Return (X, Y) of the center of cell containing provided text 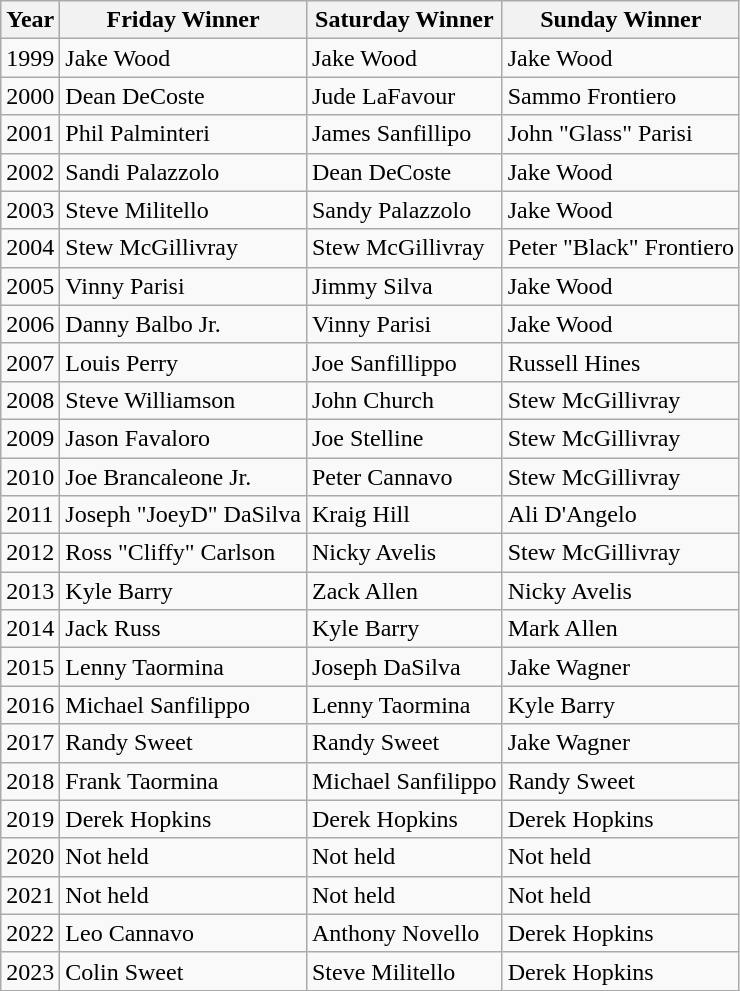
Sandy Palazzolo (404, 210)
Leo Cannavo (184, 933)
Joe Brancaleone Jr. (184, 477)
Sammo Frontiero (620, 96)
2007 (30, 362)
2005 (30, 286)
2006 (30, 324)
Peter "Black" Frontiero (620, 248)
Phil Palminteri (184, 134)
2023 (30, 971)
Jack Russ (184, 629)
Ali D'Angelo (620, 515)
2010 (30, 477)
2000 (30, 96)
Frank Taormina (184, 781)
2018 (30, 781)
Mark Allen (620, 629)
Louis Perry (184, 362)
Zack Allen (404, 591)
Jason Favaloro (184, 438)
Anthony Novello (404, 933)
2022 (30, 933)
2016 (30, 705)
2013 (30, 591)
Peter Cannavo (404, 477)
Joe Sanfillippo (404, 362)
Joseph DaSilva (404, 667)
2008 (30, 400)
Saturday Winner (404, 20)
Danny Balbo Jr. (184, 324)
John "Glass" Parisi (620, 134)
2015 (30, 667)
Year (30, 20)
Russell Hines (620, 362)
Jimmy Silva (404, 286)
Ross "Cliffy" Carlson (184, 553)
Jude LaFavour (404, 96)
2002 (30, 172)
Steve Williamson (184, 400)
2011 (30, 515)
2003 (30, 210)
2009 (30, 438)
2001 (30, 134)
2004 (30, 248)
2012 (30, 553)
James Sanfillipo (404, 134)
2020 (30, 857)
Sunday Winner (620, 20)
2019 (30, 819)
Colin Sweet (184, 971)
Joseph "JoeyD" DaSilva (184, 515)
Friday Winner (184, 20)
Kraig Hill (404, 515)
2021 (30, 895)
John Church (404, 400)
2014 (30, 629)
1999 (30, 58)
2017 (30, 743)
Sandi Palazzolo (184, 172)
Joe Stelline (404, 438)
